Determine the (x, y) coordinate at the center of the cell enclosing the given text.  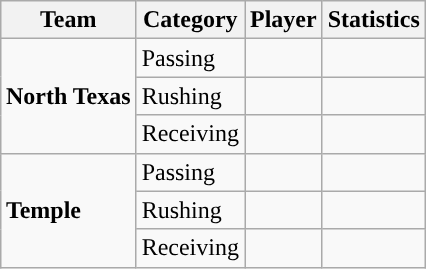
Team (68, 20)
Player (283, 20)
North Texas (68, 96)
Temple (68, 210)
Category (190, 20)
Statistics (374, 20)
